Provide the [X, Y] coordinate of the cell's center where the given text is located.  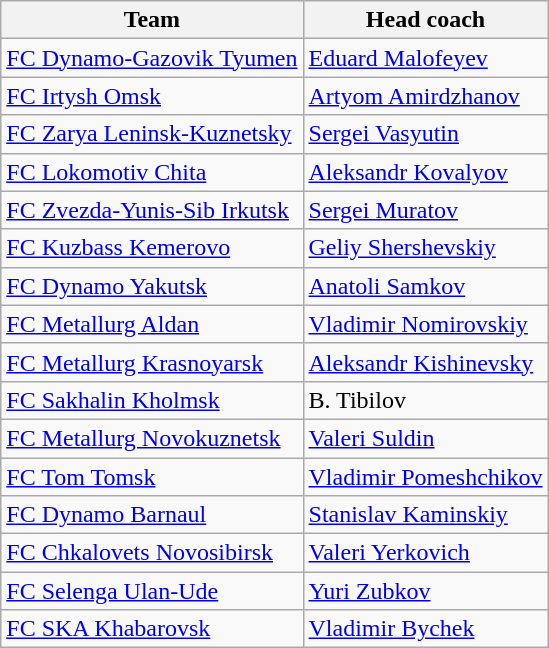
Aleksandr Kovalyov [426, 172]
FC Dynamo-Gazovik Tyumen [152, 58]
FC SKA Khabarovsk [152, 629]
Vladimir Bychek [426, 629]
FC Metallurg Krasnoyarsk [152, 362]
Vladimir Pomeshchikov [426, 477]
FC Sakhalin Kholmsk [152, 400]
Sergei Vasyutin [426, 134]
FC Zvezda-Yunis-Sib Irkutsk [152, 210]
Artyom Amirdzhanov [426, 96]
Yuri Zubkov [426, 591]
Vladimir Nomirovskiy [426, 324]
FC Metallurg Aldan [152, 324]
FC Selenga Ulan-Ude [152, 591]
Anatoli Samkov [426, 286]
Valeri Yerkovich [426, 553]
FC Metallurg Novokuznetsk [152, 438]
Aleksandr Kishinevsky [426, 362]
FC Zarya Leninsk-Kuznetsky [152, 134]
Sergei Muratov [426, 210]
FC Tom Tomsk [152, 477]
FC Kuzbass Kemerovo [152, 248]
B. Tibilov [426, 400]
Valeri Suldin [426, 438]
Eduard Malofeyev [426, 58]
Team [152, 20]
Geliy Shershevskiy [426, 248]
FC Dynamo Yakutsk [152, 286]
Head coach [426, 20]
Stanislav Kaminskiy [426, 515]
FC Lokomotiv Chita [152, 172]
FC Chkalovets Novosibirsk [152, 553]
FC Dynamo Barnaul [152, 515]
FC Irtysh Omsk [152, 96]
